From the cell containing the given text, extract its center point as (X, Y) coordinate. 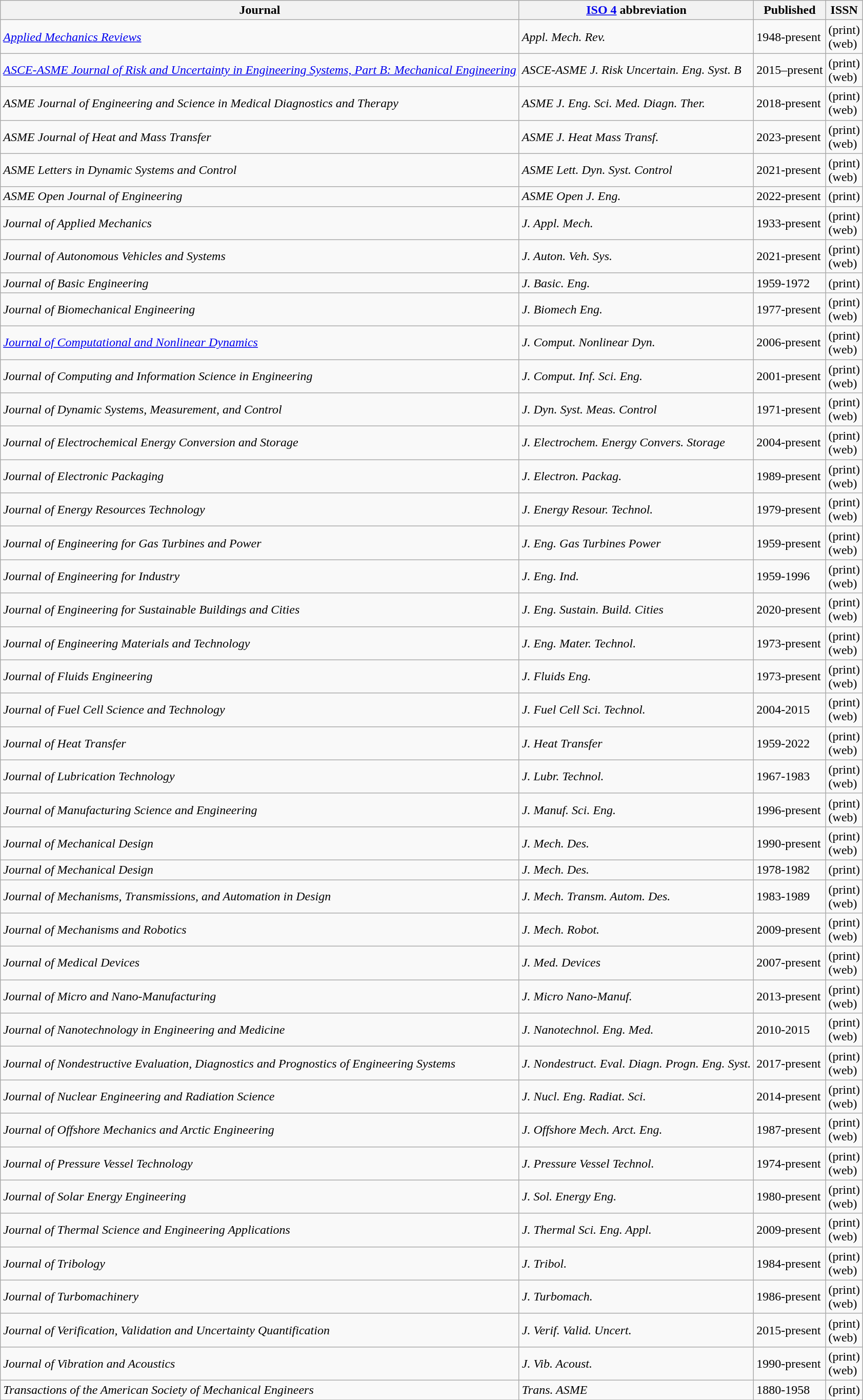
ASME Journal of Heat and Mass Transfer (260, 136)
2006-present (790, 343)
Journal of Mechanisms and Robotics (260, 930)
2015-present (790, 1330)
ASCE-ASME J. Risk Uncertain. Eng. Syst. B (636, 70)
1987-present (790, 1130)
1959-present (790, 543)
ASCE-ASME Journal of Risk and Uncertainty in Engineering Systems, Part B: Mechanical Engineering (260, 70)
J. Appl. Mech. (636, 223)
2018-present (790, 104)
Journal of Nanotechnology in Engineering and Medicine (260, 1030)
J. Vib. Acoust. (636, 1364)
Journal of Turbomachinery (260, 1297)
2007-present (790, 963)
Journal of Energy Resources Technology (260, 510)
J. Manuf. Sci. Eng. (636, 810)
J. Turbomach. (636, 1297)
J. Eng. Ind. (636, 577)
Journal of Electronic Packaging (260, 476)
1979-present (790, 510)
ISSN (844, 10)
Journal of Engineering for Industry (260, 577)
J. Eng. Mater. Technol. (636, 643)
2013-present (790, 996)
1959-1996 (790, 577)
1978-1982 (790, 870)
1967-1983 (790, 777)
Journal of Biomechanical Engineering (260, 309)
ASME Open J. Eng. (636, 196)
J. Basic. Eng. (636, 283)
1980-present (790, 1196)
ASME Open Journal of Engineering (260, 196)
1983-1989 (790, 896)
1959-2022 (790, 743)
Journal of Engineering for Gas Turbines and Power (260, 543)
1996-present (790, 810)
J. Nondestruct. Eval. Diagn. Progn. Eng. Syst. (636, 1063)
J. Heat Transfer (636, 743)
J. Comput. Inf. Sci. Eng. (636, 376)
2010-2015 (790, 1030)
1984-present (790, 1263)
Journal of Engineering for Sustainable Buildings and Cities (260, 609)
Journal of Basic Engineering (260, 283)
J. Tribol. (636, 1263)
2014-present (790, 1097)
J. Energy Resour. Technol. (636, 510)
Journal of Dynamic Systems, Measurement, and Control (260, 409)
J. Fluids Eng. (636, 676)
2020-present (790, 609)
ASME J. Heat Mass Transf. (636, 136)
Journal of Autonomous Vehicles and Systems (260, 257)
2001-present (790, 376)
ASME Letters in Dynamic Systems and Control (260, 170)
J. Med. Devices (636, 963)
Published (790, 10)
J. Verif. Valid. Uncert. (636, 1330)
Journal of Verification, Validation and Uncertainty Quantification (260, 1330)
J. Mech. Robot. (636, 930)
Journal of Engineering Materials and Technology (260, 643)
Journal of Fuel Cell Science and Technology (260, 710)
ASME Lett. Dyn. Syst. Control (636, 170)
J. Eng. Sustain. Build. Cities (636, 609)
Journal of Manufacturing Science and Engineering (260, 810)
Journal of Heat Transfer (260, 743)
1986-present (790, 1297)
2023-present (790, 136)
1974-present (790, 1164)
Journal of Fluids Engineering (260, 676)
1880-1958 (790, 1390)
Journal of Micro and Nano-Manufacturing (260, 996)
1959-1972 (790, 283)
J. Biomech Eng. (636, 309)
2015–present (790, 70)
1948-present (790, 37)
Trans. ASME (636, 1390)
Journal of Tribology (260, 1263)
Journal of Applied Mechanics (260, 223)
ISO 4 abbreviation (636, 10)
Journal of Nondestructive Evaluation, Diagnostics and Prognostics of Engineering Systems (260, 1063)
J. Dyn. Syst. Meas. Control (636, 409)
2004-present (790, 443)
Journal of Solar Energy Engineering (260, 1196)
1971-present (790, 409)
2017-present (790, 1063)
J. Eng. Gas Turbines Power (636, 543)
Journal of Offshore Mechanics and Arctic Engineering (260, 1130)
J. Mech. Transm. Autom. Des. (636, 896)
Journal (260, 10)
Journal of Thermal Science and Engineering Applications (260, 1230)
J. Lubr. Technol. (636, 777)
Journal of Medical Devices (260, 963)
Journal of Computing and Information Science in Engineering (260, 376)
J. Electron. Packag. (636, 476)
Journal of Computational and Nonlinear Dynamics (260, 343)
J. Auton. Veh. Sys. (636, 257)
1933-present (790, 223)
2004-2015 (790, 710)
J. Electrochem. Energy Convers. Storage (636, 443)
Appl. Mech. Rev. (636, 37)
ASME J. Eng. Sci. Med. Diagn. Ther. (636, 104)
Journal of Lubrication Technology (260, 777)
Transactions of the American Society of Mechanical Engineers (260, 1390)
J. Sol. Energy Eng. (636, 1196)
Journal of Vibration and Acoustics (260, 1364)
ASME Journal of Engineering and Science in Medical Diagnostics and Therapy (260, 104)
2022-present (790, 196)
J. Micro Nano-Manuf. (636, 996)
J. Fuel Cell Sci. Technol. (636, 710)
Journal of Nuclear Engineering and Radiation Science (260, 1097)
1989-present (790, 476)
Journal of Pressure Vessel Technology (260, 1164)
J. Comput. Nonlinear Dyn. (636, 343)
J. Nanotechnol. Eng. Med. (636, 1030)
J. Pressure Vessel Technol. (636, 1164)
J. Nucl. Eng. Radiat. Sci. (636, 1097)
Journal of Electrochemical Energy Conversion and Storage (260, 443)
J. Thermal Sci. Eng. Appl. (636, 1230)
1977-present (790, 309)
Applied Mechanics Reviews (260, 37)
Journal of Mechanisms, Transmissions, and Automation in Design (260, 896)
J. Offshore Mech. Arct. Eng. (636, 1130)
